Provide the [X, Y] coordinate of the cell's center where the given text is located.  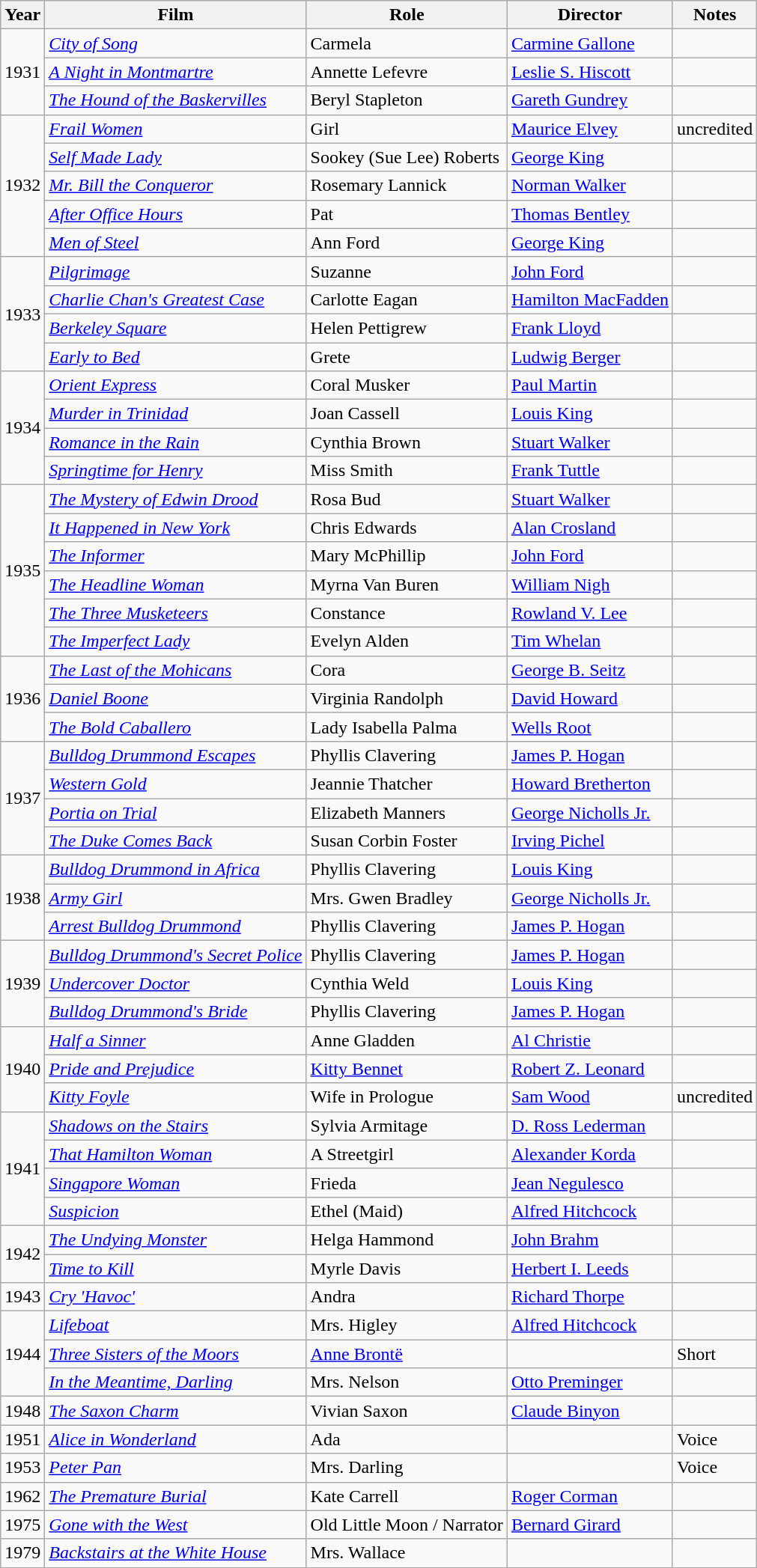
Beryl Stapleton [407, 100]
Carlotte Eagan [407, 299]
Frank Lloyd [590, 328]
Miss Smith [407, 471]
1935 [22, 570]
Undercover Doctor [175, 983]
Peter Pan [175, 1468]
Evelyn Alden [407, 641]
Alice in Wonderland [175, 1439]
Bulldog Drummond's Secret Police [175, 955]
Year [22, 15]
Kitty Bennet [407, 1069]
Richard Thorpe [590, 1297]
It Happened in New York [175, 528]
Maurice Elvey [590, 129]
Thomas Bentley [590, 214]
Susan Corbin Foster [407, 841]
After Office Hours [175, 214]
Pilgrimage [175, 271]
1979 [22, 1553]
Singapore Woman [175, 1183]
Portia on Trial [175, 812]
Ludwig Berger [590, 357]
Bulldog Drummond in Africa [175, 870]
Otto Preminger [590, 1382]
The Premature Burial [175, 1496]
Tim Whelan [590, 641]
Annette Lefevre [407, 72]
Mrs. Darling [407, 1468]
Mr. Bill the Conqueror [175, 186]
City of Song [175, 43]
Jean Negulesco [590, 1183]
Early to Bed [175, 357]
Rowland V. Lee [590, 613]
Cynthia Weld [407, 983]
Carmine Gallone [590, 43]
1944 [22, 1354]
In the Meantime, Darling [175, 1382]
1940 [22, 1069]
Mrs. Nelson [407, 1382]
Helen Pettigrew [407, 328]
The Imperfect Lady [175, 641]
Paul Martin [590, 385]
Frank Tuttle [590, 471]
A Streetgirl [407, 1154]
Virginia Randolph [407, 698]
George B. Seitz [590, 670]
Al Christie [590, 1040]
1931 [22, 72]
Anne Brontë [407, 1354]
1962 [22, 1496]
Berkeley Square [175, 328]
Roger Corman [590, 1496]
The Three Musketeers [175, 613]
1941 [22, 1168]
Helga Hammond [407, 1239]
Pat [407, 214]
Suspicion [175, 1211]
Sookey (Sue Lee) Roberts [407, 157]
Irving Pichel [590, 841]
Carmela [407, 43]
Wells Root [590, 727]
The Headline Woman [175, 585]
Vivian Saxon [407, 1411]
Orient Express [175, 385]
Rosemary Lannick [407, 186]
Joan Cassell [407, 414]
The Undying Monster [175, 1239]
Murder in Trinidad [175, 414]
1951 [22, 1439]
1975 [22, 1525]
Gone with the West [175, 1525]
Kitty Foyle [175, 1097]
John Brahm [590, 1239]
Self Made Lady [175, 157]
Cynthia Brown [407, 442]
Ann Ford [407, 242]
Notes [714, 15]
Sylvia Armitage [407, 1126]
The Duke Comes Back [175, 841]
The Bold Caballero [175, 727]
Short [714, 1354]
Mrs. Wallace [407, 1553]
Girl [407, 129]
1933 [22, 314]
Cry 'Havoc' [175, 1297]
Film [175, 15]
Claude Binyon [590, 1411]
Ada [407, 1439]
Western Gold [175, 784]
Myrle Davis [407, 1269]
Bernard Girard [590, 1525]
Leslie S. Hiscott [590, 72]
Cora [407, 670]
Bulldog Drummond's Bride [175, 1012]
Ethel (Maid) [407, 1211]
1934 [22, 428]
Half a Sinner [175, 1040]
Lady Isabella Palma [407, 727]
Constance [407, 613]
1943 [22, 1297]
The Saxon Charm [175, 1411]
Herbert I. Leeds [590, 1269]
1948 [22, 1411]
1953 [22, 1468]
1937 [22, 798]
1942 [22, 1254]
Coral Musker [407, 385]
The Last of the Mohicans [175, 670]
Mrs. Gwen Bradley [407, 898]
Myrna Van Buren [407, 585]
Daniel Boone [175, 698]
William Nigh [590, 585]
Shadows on the Stairs [175, 1126]
1938 [22, 898]
Elizabeth Manners [407, 812]
Men of Steel [175, 242]
Frieda [407, 1183]
The Informer [175, 556]
D. Ross Lederman [590, 1126]
Sam Wood [590, 1097]
Mary McPhillip [407, 556]
Jeannie Thatcher [407, 784]
The Mystery of Edwin Drood [175, 499]
Chris Edwards [407, 528]
Suzanne [407, 271]
David Howard [590, 698]
Romance in the Rain [175, 442]
Alexander Korda [590, 1154]
Robert Z. Leonard [590, 1069]
Andra [407, 1297]
That Hamilton Woman [175, 1154]
Wife in Prologue [407, 1097]
Frail Women [175, 129]
Alan Crosland [590, 528]
A Night in Montmartre [175, 72]
1939 [22, 983]
1936 [22, 698]
Lifeboat [175, 1326]
Backstairs at the White House [175, 1553]
Springtime for Henry [175, 471]
Arrest Bulldog Drummond [175, 927]
1932 [22, 186]
Time to Kill [175, 1269]
Director [590, 15]
Pride and Prejudice [175, 1069]
Hamilton MacFadden [590, 299]
Mrs. Higley [407, 1326]
Rosa Bud [407, 499]
Gareth Gundrey [590, 100]
Bulldog Drummond Escapes [175, 755]
Three Sisters of the Moors [175, 1354]
Charlie Chan's Greatest Case [175, 299]
Anne Gladden [407, 1040]
Norman Walker [590, 186]
Kate Carrell [407, 1496]
Old Little Moon / Narrator [407, 1525]
Army Girl [175, 898]
Howard Bretherton [590, 784]
Role [407, 15]
The Hound of the Baskervilles [175, 100]
Grete [407, 357]
